Find where the given text appears and provide that cell's center as (X, Y) coordinate. 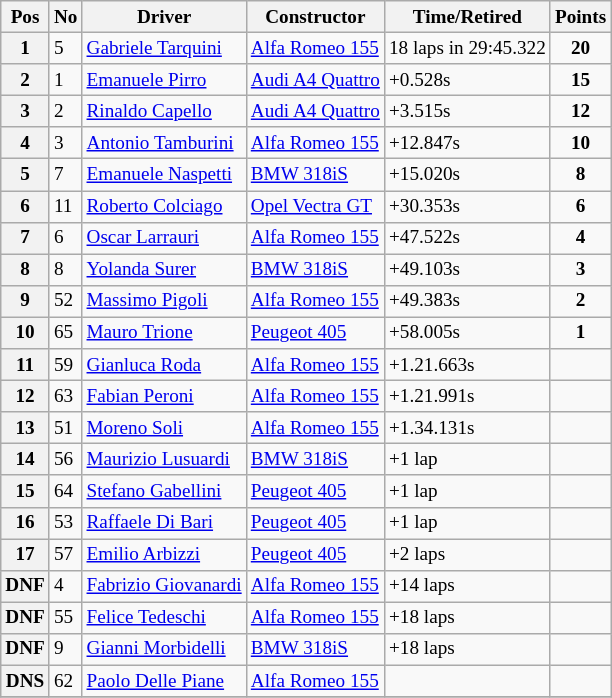
+3.515s (467, 111)
Moreno Soli (164, 428)
Felice Tedeschi (164, 618)
Paolo Delle Piane (164, 681)
Opel Vectra GT (315, 206)
+0.528s (467, 80)
51 (66, 428)
Rinaldo Capello (164, 111)
Stefano Gabellini (164, 491)
Emilio Arbizzi (164, 554)
56 (66, 460)
No (66, 17)
57 (66, 554)
52 (66, 301)
+1.21.991s (467, 396)
Gianni Morbidelli (164, 649)
63 (66, 396)
+2 laps (467, 554)
+14 laps (467, 586)
Emanuele Naspetti (164, 175)
62 (66, 681)
Oscar Larrauri (164, 238)
Pos (26, 17)
14 (26, 460)
Maurizio Lusuardi (164, 460)
Time/Retired (467, 17)
Gianluca Roda (164, 365)
+12.847s (467, 143)
+47.522s (467, 238)
Fabian Peroni (164, 396)
Roberto Colciago (164, 206)
Yolanda Surer (164, 270)
DNS (26, 681)
+58.005s (467, 333)
Gabriele Tarquini (164, 48)
Raffaele Di Bari (164, 523)
55 (66, 618)
13 (26, 428)
+49.383s (467, 301)
Antonio Tamburini (164, 143)
+30.353s (467, 206)
18 laps in 29:45.322 (467, 48)
17 (26, 554)
64 (66, 491)
+15.020s (467, 175)
Mauro Trione (164, 333)
65 (66, 333)
Emanuele Pirro (164, 80)
53 (66, 523)
+49.103s (467, 270)
Points (580, 17)
16 (26, 523)
Massimo Pigoli (164, 301)
+1.21.663s (467, 365)
+1.34.131s (467, 428)
Constructor (315, 17)
59 (66, 365)
20 (580, 48)
Driver (164, 17)
Fabrizio Giovanardi (164, 586)
